Detect which cell encompasses the target text, then output its [x, y] center coordinate. 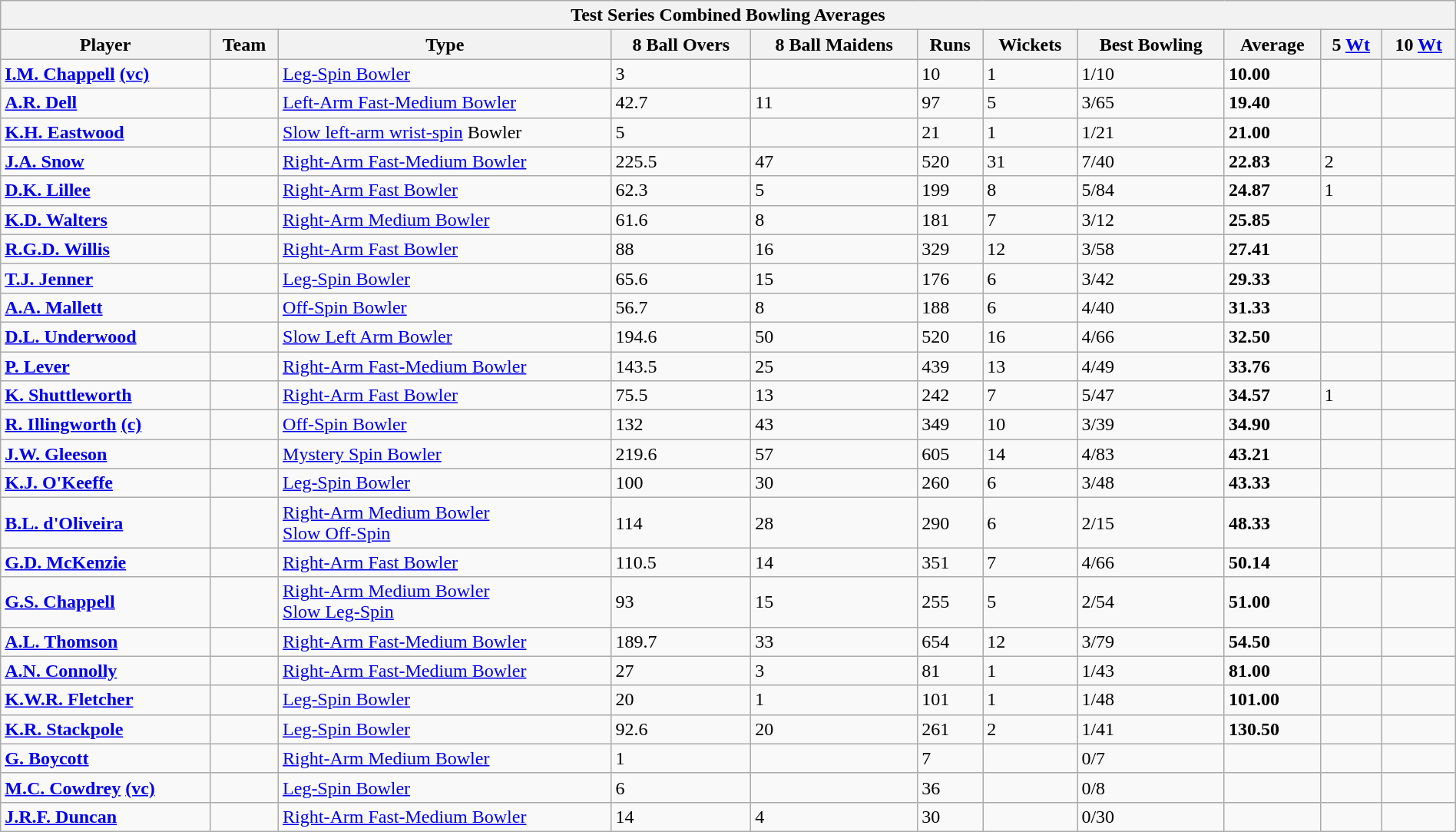
G.D. McKenzie [106, 562]
Slow left-arm wrist-spin Bowler [445, 132]
Mystery Spin Bowler [445, 454]
P. Lever [106, 366]
10 Wt [1418, 45]
19.40 [1272, 103]
31.33 [1272, 307]
D.L. Underwood [106, 336]
G.S. Chappell [106, 602]
92.6 [681, 729]
Right-Arm Medium Bowler Slow Off-Spin [445, 522]
3/58 [1150, 249]
A.L. Thomson [106, 641]
199 [951, 191]
34.57 [1272, 396]
K. Shuttleworth [106, 396]
143.5 [681, 366]
B.L. d'Oliveira [106, 522]
Left-Arm Fast-Medium Bowler [445, 103]
81 [951, 671]
349 [951, 425]
654 [951, 641]
1/21 [1150, 132]
93 [681, 602]
194.6 [681, 336]
61.6 [681, 220]
11 [834, 103]
3/39 [1150, 425]
21 [951, 132]
Right-Arm Medium Bowler Slow Leg-Spin [445, 602]
114 [681, 522]
27.41 [1272, 249]
3/12 [1150, 220]
81.00 [1272, 671]
33.76 [1272, 366]
5/84 [1150, 191]
261 [951, 729]
A.R. Dell [106, 103]
1/10 [1150, 74]
0/30 [1150, 817]
T.J. Jenner [106, 278]
605 [951, 454]
J.W. Gleeson [106, 454]
1/41 [1150, 729]
Type [445, 45]
D.K. Lillee [106, 191]
M.C. Cowdrey (vc) [106, 787]
176 [951, 278]
J.R.F. Duncan [106, 817]
57 [834, 454]
51.00 [1272, 602]
Runs [951, 45]
43.33 [1272, 483]
Average [1272, 45]
351 [951, 562]
25 [834, 366]
3/79 [1150, 641]
189.7 [681, 641]
3/42 [1150, 278]
21.00 [1272, 132]
42.7 [681, 103]
34.90 [1272, 425]
47 [834, 161]
255 [951, 602]
101 [951, 700]
Team [244, 45]
75.5 [681, 396]
5/47 [1150, 396]
32.50 [1272, 336]
110.5 [681, 562]
48.33 [1272, 522]
A.N. Connolly [106, 671]
188 [951, 307]
33 [834, 641]
28 [834, 522]
Player [106, 45]
10.00 [1272, 74]
4/40 [1150, 307]
50.14 [1272, 562]
R.G.D. Willis [106, 249]
R. Illingworth (c) [106, 425]
31 [1031, 161]
I.M. Chappell (vc) [106, 74]
225.5 [681, 161]
1/48 [1150, 700]
0/7 [1150, 758]
3/65 [1150, 103]
7/40 [1150, 161]
242 [951, 396]
101.00 [1272, 700]
J.A. Snow [106, 161]
290 [951, 522]
65.6 [681, 278]
4 [834, 817]
181 [951, 220]
G. Boycott [106, 758]
88 [681, 249]
100 [681, 483]
29.33 [1272, 278]
2/54 [1150, 602]
329 [951, 249]
1/43 [1150, 671]
62.3 [681, 191]
43 [834, 425]
2/15 [1150, 522]
4/49 [1150, 366]
K.W.R. Fletcher [106, 700]
439 [951, 366]
A.A. Mallett [106, 307]
50 [834, 336]
56.7 [681, 307]
54.50 [1272, 641]
Slow Left Arm Bowler [445, 336]
Best Bowling [1150, 45]
22.83 [1272, 161]
27 [681, 671]
3/48 [1150, 483]
Test Series Combined Bowling Averages [728, 15]
K.R. Stackpole [106, 729]
8 Ball Overs [681, 45]
43.21 [1272, 454]
130.50 [1272, 729]
260 [951, 483]
25.85 [1272, 220]
Wickets [1031, 45]
4/83 [1150, 454]
219.6 [681, 454]
0/8 [1150, 787]
132 [681, 425]
36 [951, 787]
K.H. Eastwood [106, 132]
8 Ball Maidens [834, 45]
K.D. Walters [106, 220]
24.87 [1272, 191]
97 [951, 103]
5 Wt [1351, 45]
K.J. O'Keeffe [106, 483]
